Find where the given text appears and provide that cell's center as [X, Y] coordinate. 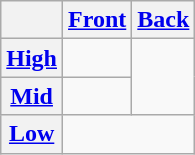
Back [164, 20]
Mid [32, 96]
High [32, 58]
Front [98, 20]
Low [32, 134]
